From the cell containing the given text, extract its center point as [x, y] coordinate. 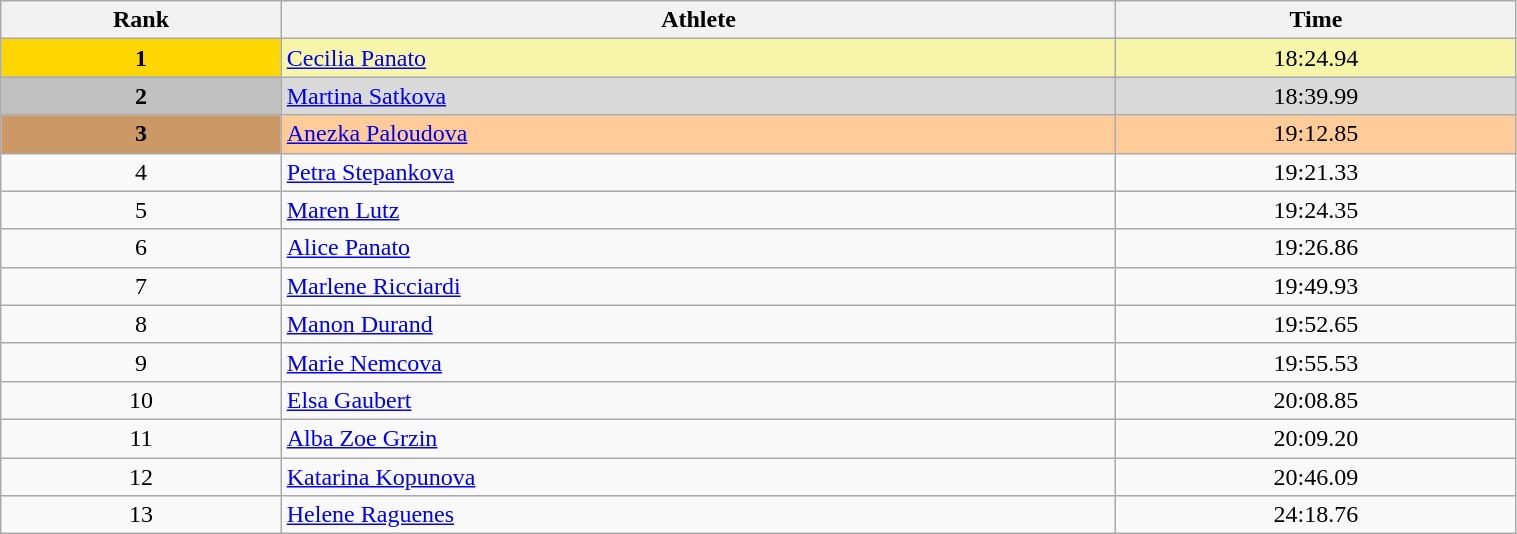
Helene Raguenes [698, 515]
Katarina Kopunova [698, 477]
19:21.33 [1316, 172]
Marie Nemcova [698, 362]
19:52.65 [1316, 324]
2 [141, 96]
7 [141, 286]
11 [141, 438]
20:46.09 [1316, 477]
4 [141, 172]
3 [141, 134]
20:09.20 [1316, 438]
Cecilia Panato [698, 58]
19:55.53 [1316, 362]
19:26.86 [1316, 248]
24:18.76 [1316, 515]
8 [141, 324]
Martina Satkova [698, 96]
9 [141, 362]
6 [141, 248]
Alba Zoe Grzin [698, 438]
10 [141, 400]
Alice Panato [698, 248]
12 [141, 477]
19:24.35 [1316, 210]
19:12.85 [1316, 134]
Marlene Ricciardi [698, 286]
Athlete [698, 20]
20:08.85 [1316, 400]
Rank [141, 20]
1 [141, 58]
Time [1316, 20]
13 [141, 515]
Manon Durand [698, 324]
5 [141, 210]
Petra Stepankova [698, 172]
Anezka Paloudova [698, 134]
Elsa Gaubert [698, 400]
19:49.93 [1316, 286]
18:24.94 [1316, 58]
18:39.99 [1316, 96]
Maren Lutz [698, 210]
